Return the (X, Y) coordinate for the center point of the cell that contains the specified text.  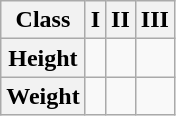
I (95, 20)
II (121, 20)
III (154, 20)
Weight (43, 96)
Class (43, 20)
Height (43, 58)
